Scan for the cell matching the given text and deliver its [X, Y] coordinate at center. 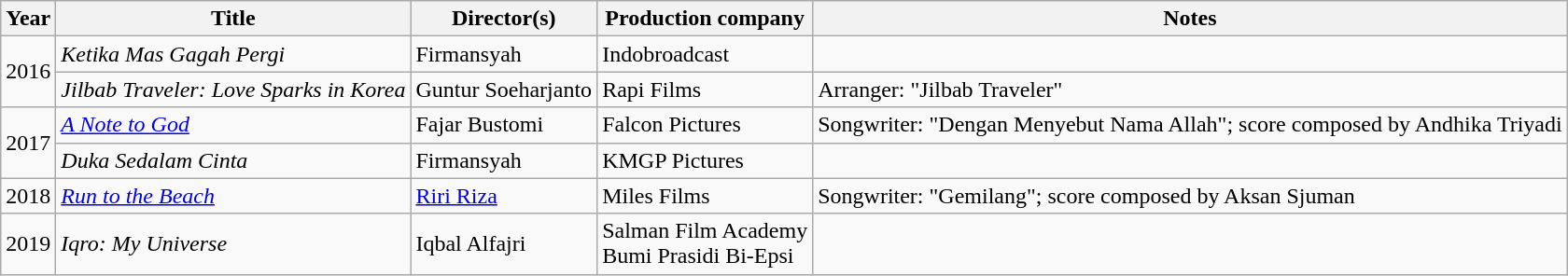
Arranger: "Jilbab Traveler" [1191, 90]
Jilbab Traveler: Love Sparks in Korea [233, 90]
Production company [706, 19]
Iqbal Alfajri [504, 244]
Falcon Pictures [706, 125]
2017 [28, 143]
Riri Riza [504, 196]
Fajar Bustomi [504, 125]
Salman Film AcademyBumi Prasidi Bi-Epsi [706, 244]
Notes [1191, 19]
2018 [28, 196]
Title [233, 19]
2016 [28, 72]
2019 [28, 244]
Year [28, 19]
Ketika Mas Gagah Pergi [233, 54]
Run to the Beach [233, 196]
Rapi Films [706, 90]
Miles Films [706, 196]
Songwriter: "Gemilang"; score composed by Aksan Sjuman [1191, 196]
A Note to God [233, 125]
Duka Sedalam Cinta [233, 160]
Iqro: My Universe [233, 244]
Director(s) [504, 19]
Guntur Soeharjanto [504, 90]
KMGP Pictures [706, 160]
Songwriter: "Dengan Menyebut Nama Allah"; score composed by Andhika Triyadi [1191, 125]
Indobroadcast [706, 54]
